Provide the (X, Y) coordinate of the cell's center where the given text is located.  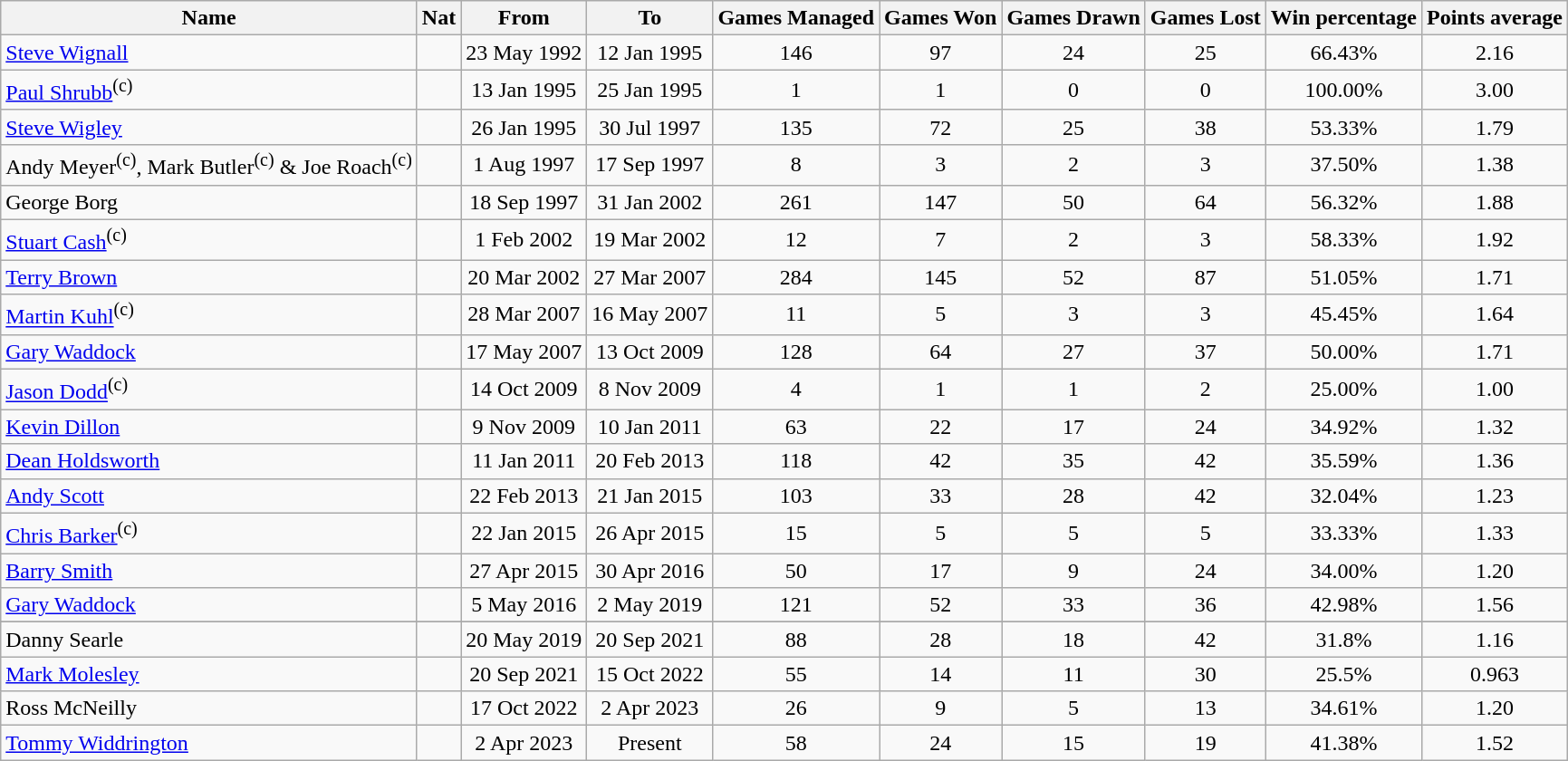
22 (940, 427)
Name (209, 18)
Martin Kuhl(c) (209, 315)
42.98% (1343, 605)
19 (1205, 743)
Jason Dodd(c) (209, 390)
16 May 2007 (650, 315)
103 (796, 496)
Steve Wignall (209, 53)
From (524, 18)
34.61% (1343, 708)
45.45% (1343, 315)
1.33 (1495, 533)
27 Mar 2007 (650, 277)
55 (796, 674)
18 Sep 1997 (524, 202)
Kevin Dillon (209, 427)
14 (940, 674)
8 (796, 165)
1.64 (1495, 315)
Ross McNeilly (209, 708)
63 (796, 427)
1 Aug 1997 (524, 165)
Andy Meyer(c), Mark Butler(c) & Joe Roach(c) (209, 165)
Points average (1495, 18)
25.5% (1343, 674)
Games Managed (796, 18)
66.43% (1343, 53)
Paul Shrubb(c) (209, 91)
118 (796, 461)
32.04% (1343, 496)
1.00 (1495, 390)
1 Feb 2002 (524, 239)
0.963 (1495, 674)
1.16 (1495, 640)
13 Jan 1995 (524, 91)
56.32% (1343, 202)
33.33% (1343, 533)
34.00% (1343, 571)
26 (796, 708)
Danny Searle (209, 640)
147 (940, 202)
30 Jul 1997 (650, 127)
1.88 (1495, 202)
12 (796, 239)
14 Oct 2009 (524, 390)
58.33% (1343, 239)
Mark Molesley (209, 674)
3.00 (1495, 91)
28 Mar 2007 (524, 315)
88 (796, 640)
36 (1205, 605)
100.00% (1343, 91)
34.92% (1343, 427)
38 (1205, 127)
37.50% (1343, 165)
97 (940, 53)
1.52 (1495, 743)
35 (1073, 461)
51.05% (1343, 277)
23 May 1992 (524, 53)
58 (796, 743)
8 Nov 2009 (650, 390)
27 Apr 2015 (524, 571)
1.36 (1495, 461)
Tommy Widdrington (209, 743)
25.00% (1343, 390)
17 May 2007 (524, 352)
11 Jan 2011 (524, 461)
27 (1073, 352)
Games Won (940, 18)
7 (940, 239)
145 (940, 277)
1.92 (1495, 239)
Win percentage (1343, 18)
146 (796, 53)
1.38 (1495, 165)
To (650, 18)
35.59% (1343, 461)
17 Sep 1997 (650, 165)
12 Jan 1995 (650, 53)
25 Jan 1995 (650, 91)
20 May 2019 (524, 640)
Chris Barker(c) (209, 533)
30 Apr 2016 (650, 571)
37 (1205, 352)
Dean Holdsworth (209, 461)
Barry Smith (209, 571)
30 (1205, 674)
George Borg (209, 202)
26 Apr 2015 (650, 533)
87 (1205, 277)
15 Oct 2022 (650, 674)
21 Jan 2015 (650, 496)
41.38% (1343, 743)
18 (1073, 640)
1.32 (1495, 427)
284 (796, 277)
Andy Scott (209, 496)
31 Jan 2002 (650, 202)
135 (796, 127)
5 May 2016 (524, 605)
50.00% (1343, 352)
26 Jan 1995 (524, 127)
Terry Brown (209, 277)
Games Drawn (1073, 18)
53.33% (1343, 127)
1.23 (1495, 496)
128 (796, 352)
20 Feb 2013 (650, 461)
13 Oct 2009 (650, 352)
31.8% (1343, 640)
Steve Wigley (209, 127)
2 May 2019 (650, 605)
261 (796, 202)
2.16 (1495, 53)
17 Oct 2022 (524, 708)
121 (796, 605)
1.56 (1495, 605)
10 Jan 2011 (650, 427)
13 (1205, 708)
Present (650, 743)
22 Jan 2015 (524, 533)
20 Mar 2002 (524, 277)
19 Mar 2002 (650, 239)
22 Feb 2013 (524, 496)
4 (796, 390)
72 (940, 127)
9 Nov 2009 (524, 427)
1.79 (1495, 127)
Stuart Cash(c) (209, 239)
Games Lost (1205, 18)
Nat (438, 18)
